Return (X, Y) of the center of cell containing provided text 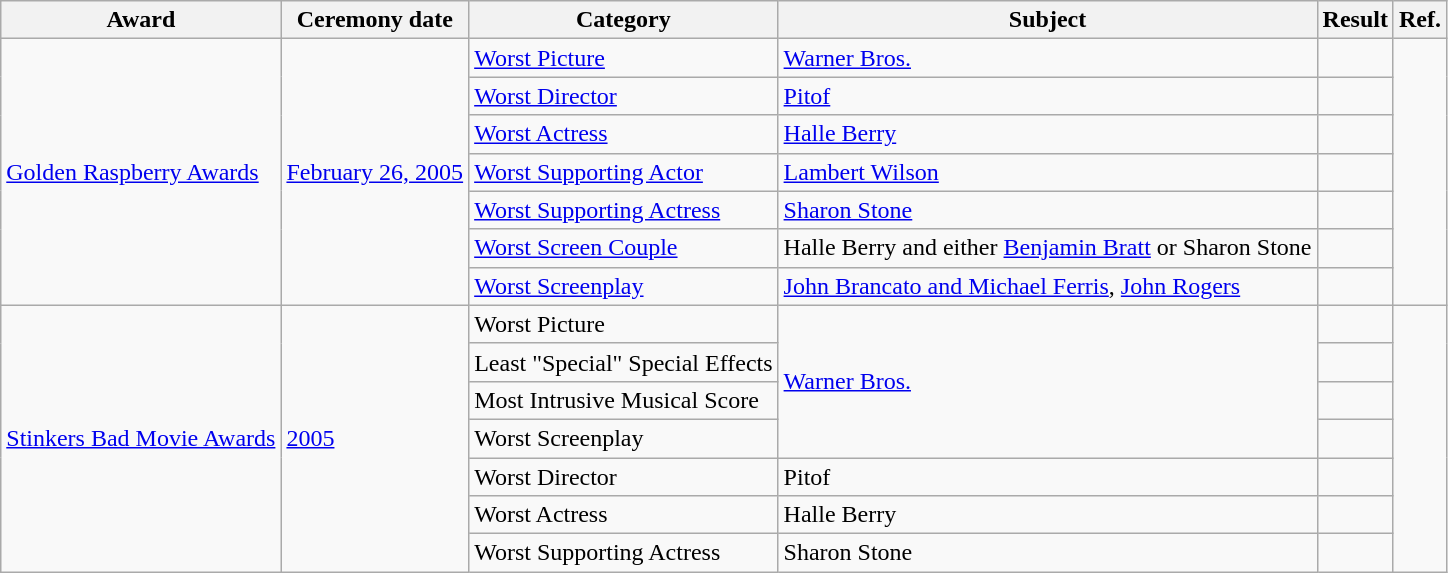
Worst Screen Couple (624, 248)
John Brancato and Michael Ferris, John Rogers (1048, 286)
2005 (375, 438)
Stinkers Bad Movie Awards (141, 438)
Most Intrusive Musical Score (624, 400)
Least "Special" Special Effects (624, 362)
Halle Berry and either Benjamin Bratt or Sharon Stone (1048, 248)
Category (624, 20)
Result (1355, 20)
Award (141, 20)
Golden Raspberry Awards (141, 172)
Worst Supporting Actor (624, 172)
Subject (1048, 20)
Ref. (1420, 20)
Lambert Wilson (1048, 172)
Ceremony date (375, 20)
February 26, 2005 (375, 172)
